Determine the [x, y] coordinate at the center of the cell enclosing the given text.  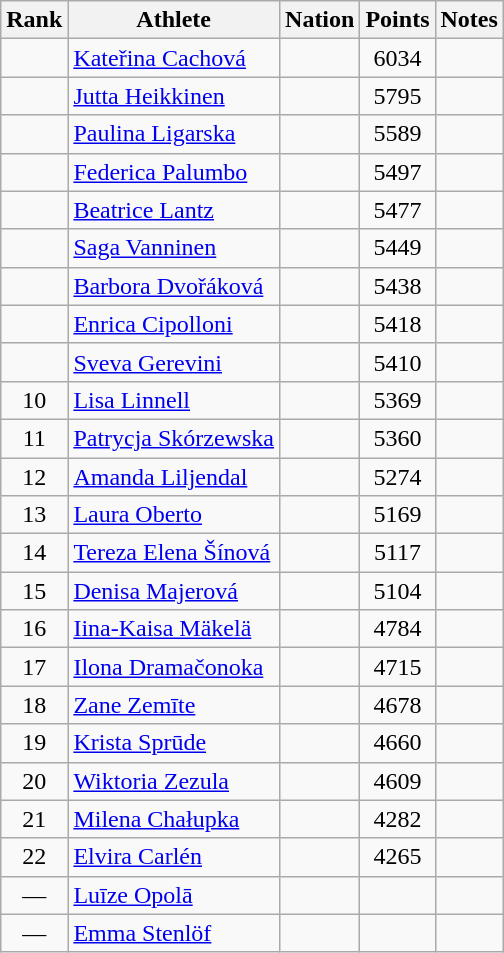
4609 [398, 781]
5418 [398, 324]
Laura Oberto [174, 515]
5477 [398, 210]
4265 [398, 857]
Ilona Dramačonoka [174, 667]
Rank [34, 20]
5169 [398, 515]
11 [34, 438]
Milena Chałupka [174, 819]
10 [34, 400]
5360 [398, 438]
5410 [398, 362]
Patrycja Skórzewska [174, 438]
Wiktoria Zezula [174, 781]
Kateřina Cachová [174, 58]
12 [34, 477]
21 [34, 819]
Points [398, 20]
Tereza Elena Šínová [174, 553]
5104 [398, 591]
13 [34, 515]
16 [34, 629]
5117 [398, 553]
14 [34, 553]
5497 [398, 172]
Jutta Heikkinen [174, 96]
20 [34, 781]
Nation [320, 20]
4660 [398, 743]
Lisa Linnell [174, 400]
Notes [469, 20]
4282 [398, 819]
Emma Stenlöf [174, 933]
Denisa Majerová [174, 591]
Enrica Cipolloni [174, 324]
22 [34, 857]
Federica Palumbo [174, 172]
5438 [398, 286]
4678 [398, 705]
Zane Zemīte [174, 705]
Beatrice Lantz [174, 210]
19 [34, 743]
Barbora Dvořáková [174, 286]
5369 [398, 400]
Iina-Kaisa Mäkelä [174, 629]
5795 [398, 96]
4715 [398, 667]
Saga Vanninen [174, 248]
Elvira Carlén [174, 857]
5274 [398, 477]
17 [34, 667]
Amanda Liljendal [174, 477]
Krista Sprūde [174, 743]
5589 [398, 134]
6034 [398, 58]
Athlete [174, 20]
Paulina Ligarska [174, 134]
15 [34, 591]
Luīze Opolā [174, 895]
Sveva Gerevini [174, 362]
4784 [398, 629]
5449 [398, 248]
18 [34, 705]
